Extract the (X, Y) coordinate from the center of the cell holding the provided text.  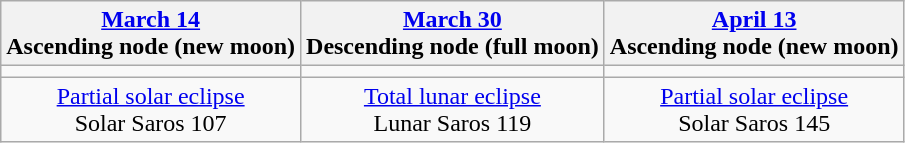
Partial solar eclipseSolar Saros 107 (151, 110)
Partial solar eclipseSolar Saros 145 (754, 110)
Total lunar eclipseLunar Saros 119 (453, 110)
March 30Descending node (full moon) (453, 34)
March 14Ascending node (new moon) (151, 34)
April 13Ascending node (new moon) (754, 34)
